Detect which cell encompasses the target text, then output its [x, y] center coordinate. 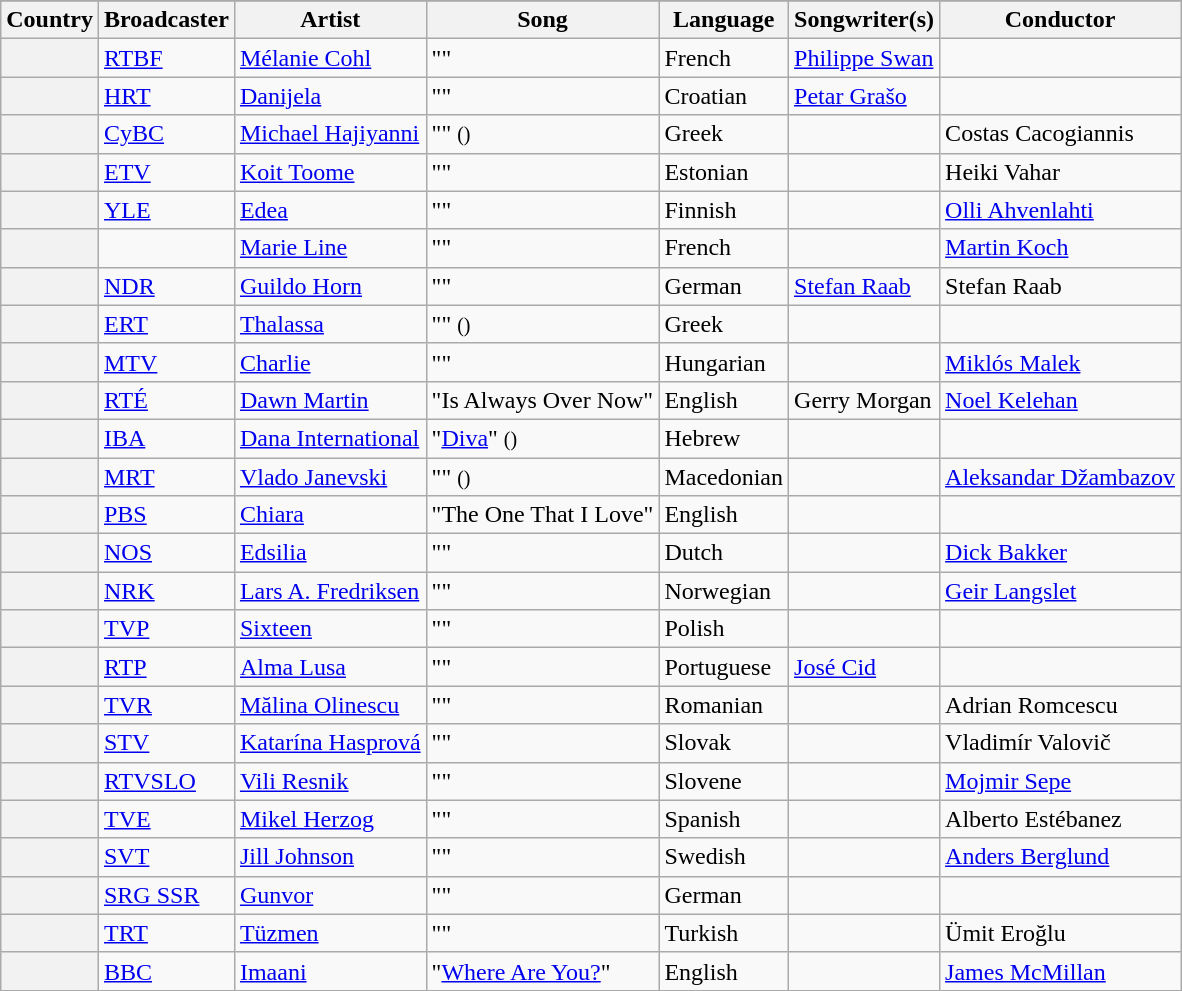
IBA [166, 438]
Vlado Janevski [330, 477]
Spanish [724, 819]
RTP [166, 667]
Swedish [724, 857]
"Diva" () [542, 438]
SVT [166, 857]
Mălina Olinescu [330, 705]
TVE [166, 819]
ETV [166, 172]
Sixteen [330, 629]
Turkish [724, 933]
TRT [166, 933]
Dawn Martin [330, 400]
Edea [330, 210]
NRK [166, 591]
Dana International [330, 438]
TVP [166, 629]
Mikel Herzog [330, 819]
Hebrew [724, 438]
Costas Cacogiannis [1060, 134]
Aleksandar Džambazov [1060, 477]
HRT [166, 96]
Norwegian [724, 591]
Koit Toome [330, 172]
MTV [166, 362]
Petar Grašo [864, 96]
Thalassa [330, 324]
"The One That I Love" [542, 515]
Philippe Swan [864, 58]
James McMillan [1060, 971]
"Where Are You?" [542, 971]
Michael Hajiyanni [330, 134]
Miklós Malek [1060, 362]
Language [724, 20]
Broadcaster [166, 20]
Katarína Hasprová [330, 743]
Alma Lusa [330, 667]
Guildo Horn [330, 286]
Adrian Romcescu [1060, 705]
Vili Resnik [330, 781]
YLE [166, 210]
Mélanie Cohl [330, 58]
Vladimír Valovič [1060, 743]
Gerry Morgan [864, 400]
Dick Bakker [1060, 553]
Edsilia [330, 553]
Macedonian [724, 477]
Dutch [724, 553]
Conductor [1060, 20]
Croatian [724, 96]
Martin Koch [1060, 248]
Jill Johnson [330, 857]
Portuguese [724, 667]
Mojmir Sepe [1060, 781]
ERT [166, 324]
Heiki Vahar [1060, 172]
Anders Berglund [1060, 857]
Chiara [330, 515]
CyBC [166, 134]
Finnish [724, 210]
BBC [166, 971]
Alberto Estébanez [1060, 819]
Slovene [724, 781]
Romanian [724, 705]
Country [50, 20]
Estonian [724, 172]
RTBF [166, 58]
Song [542, 20]
"Is Always Over Now" [542, 400]
TVR [166, 705]
MRT [166, 477]
Gunvor [330, 895]
Tüzmen [330, 933]
Artist [330, 20]
NOS [166, 553]
Imaani [330, 971]
Noel Kelehan [1060, 400]
Marie Line [330, 248]
Lars A. Fredriksen [330, 591]
SRG SSR [166, 895]
Songwriter(s) [864, 20]
Polish [724, 629]
Olli Ahvenlahti [1060, 210]
PBS [166, 515]
Charlie [330, 362]
Slovak [724, 743]
STV [166, 743]
Ümit Eroğlu [1060, 933]
Danijela [330, 96]
RTÉ [166, 400]
Geir Langslet [1060, 591]
José Cid [864, 667]
RTVSLO [166, 781]
Hungarian [724, 362]
NDR [166, 286]
